Capture the cell that displays the provided text and extract its [X, Y] central coordinate. 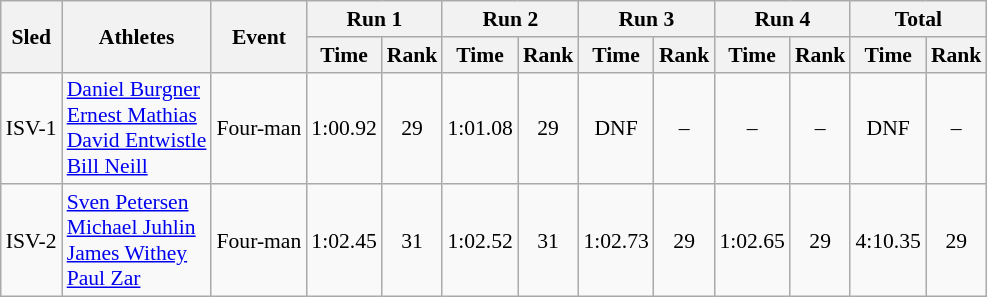
4:10.35 [888, 241]
Total [918, 19]
ISV-1 [32, 128]
Run 2 [510, 19]
1:02.45 [344, 241]
Run 3 [646, 19]
1:00.92 [344, 128]
1:02.73 [616, 241]
ISV-2 [32, 241]
Run 4 [782, 19]
Event [258, 36]
Run 1 [374, 19]
Daniel BurgnerErnest MathiasDavid EntwistleBill Neill [137, 128]
Sled [32, 36]
1:02.52 [480, 241]
Athletes [137, 36]
1:02.65 [752, 241]
Sven PetersenMichael JuhlinJames WitheyPaul Zar [137, 241]
1:01.08 [480, 128]
